Detect which cell encompasses the target text, then output its (x, y) center coordinate. 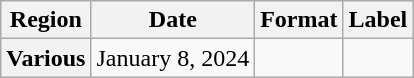
Date (173, 20)
Format (299, 20)
Label (378, 20)
Various (46, 58)
January 8, 2024 (173, 58)
Region (46, 20)
